Determine the (X, Y) coordinate at the center of the cell enclosing the given text.  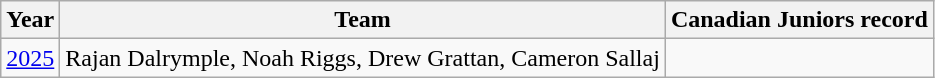
2025 (30, 58)
Rajan Dalrymple, Noah Riggs, Drew Grattan, Cameron Sallaj (363, 58)
Canadian Juniors record (799, 20)
Team (363, 20)
Year (30, 20)
